Identify which cell holds the provided text, then report its (X, Y) central coordinate. 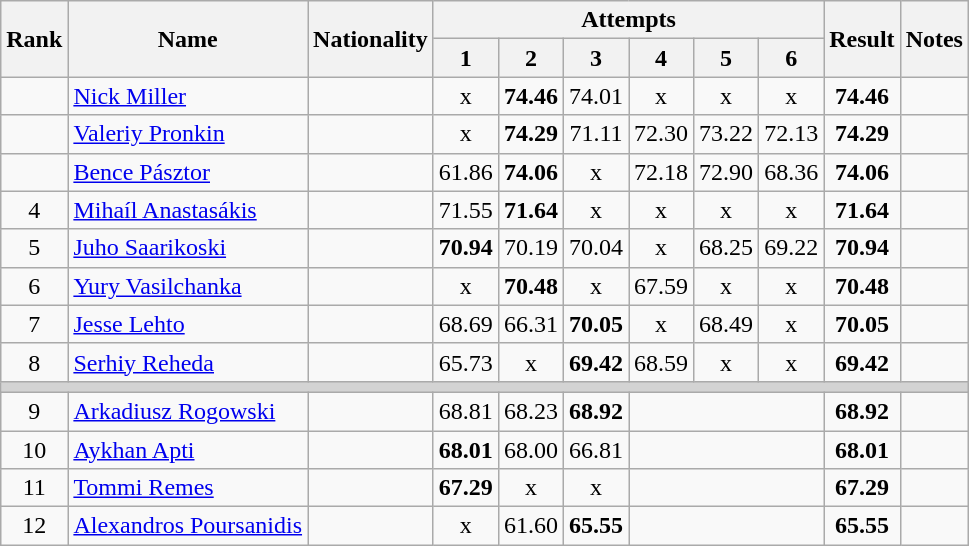
Valeriy Pronkin (188, 134)
68.49 (726, 324)
72.30 (660, 134)
8 (34, 362)
71.11 (596, 134)
Jesse Lehto (188, 324)
Name (188, 39)
Mihaíl Anastasákis (188, 210)
Bence Pásztor (188, 172)
61.86 (466, 172)
2 (530, 58)
Aykhan Apti (188, 449)
68.69 (466, 324)
Nick Miller (188, 96)
68.81 (466, 411)
Tommi Remes (188, 488)
Notes (934, 39)
Serhiy Reheda (188, 362)
68.25 (726, 248)
12 (34, 526)
68.36 (792, 172)
Nationality (371, 39)
Alexandros Poursanidis (188, 526)
Arkadiusz Rogowski (188, 411)
67.59 (660, 286)
73.22 (726, 134)
Yury Vasilchanka (188, 286)
1 (466, 58)
9 (34, 411)
65.73 (466, 362)
3 (596, 58)
68.00 (530, 449)
68.23 (530, 411)
7 (34, 324)
Result (862, 39)
11 (34, 488)
69.22 (792, 248)
Juho Saarikoski (188, 248)
66.81 (596, 449)
68.59 (660, 362)
74.01 (596, 96)
72.18 (660, 172)
70.04 (596, 248)
Attempts (628, 20)
72.90 (726, 172)
72.13 (792, 134)
Rank (34, 39)
71.55 (466, 210)
10 (34, 449)
61.60 (530, 526)
70.19 (530, 248)
66.31 (530, 324)
